Find where the given text appears and provide that cell's center as (X, Y) coordinate. 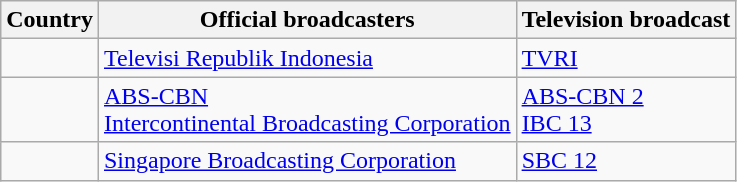
ABS-CBN Intercontinental Broadcasting Corporation (307, 110)
SBC 12 (626, 161)
Singapore Broadcasting Corporation (307, 161)
Country (50, 20)
ABS-CBN 2 IBC 13 (626, 110)
Television broadcast (626, 20)
TVRI (626, 58)
Official broadcasters (307, 20)
Televisi Republik Indonesia (307, 58)
